From the cell containing the given text, extract its center point as [x, y] coordinate. 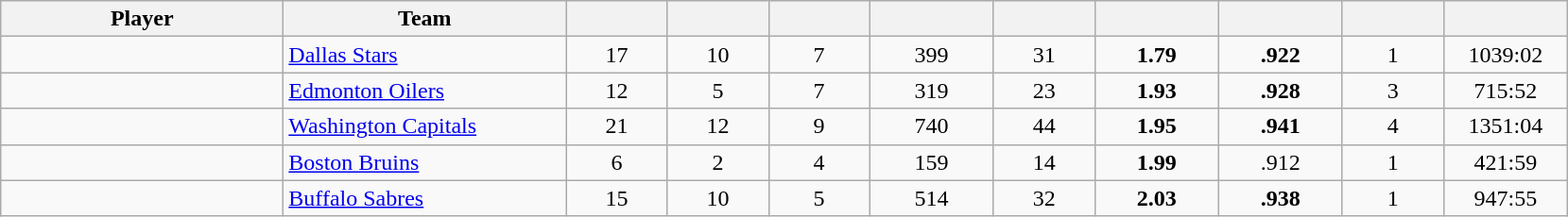
2.03 [1157, 198]
2 [718, 162]
Edmonton Oilers [425, 91]
.941 [1280, 126]
Boston Bruins [425, 162]
.938 [1280, 198]
421:59 [1505, 162]
319 [932, 91]
44 [1043, 126]
3 [1393, 91]
1.95 [1157, 126]
947:55 [1505, 198]
1039:02 [1505, 55]
15 [616, 198]
514 [932, 198]
14 [1043, 162]
399 [932, 55]
32 [1043, 198]
.922 [1280, 55]
.928 [1280, 91]
Buffalo Sabres [425, 198]
31 [1043, 55]
6 [616, 162]
21 [616, 126]
1.79 [1157, 55]
1.93 [1157, 91]
23 [1043, 91]
715:52 [1505, 91]
Team [425, 19]
9 [818, 126]
740 [932, 126]
159 [932, 162]
.912 [1280, 162]
Player [142, 19]
Dallas Stars [425, 55]
17 [616, 55]
1.99 [1157, 162]
1351:04 [1505, 126]
Washington Capitals [425, 126]
